Identify which cell holds the provided text, then report its (x, y) central coordinate. 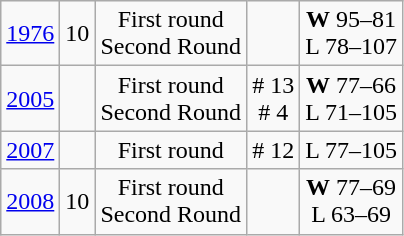
W 77–69L 63–69 (352, 202)
2007 (30, 150)
1976 (30, 34)
# 12 (274, 150)
First round (171, 150)
2008 (30, 202)
L 77–105 (352, 150)
W 77–66L 71–105 (352, 98)
# 13 # 4 (274, 98)
W 95–81L 78–107 (352, 34)
2005 (30, 98)
